Scan for the cell matching the given text and deliver its [X, Y] coordinate at center. 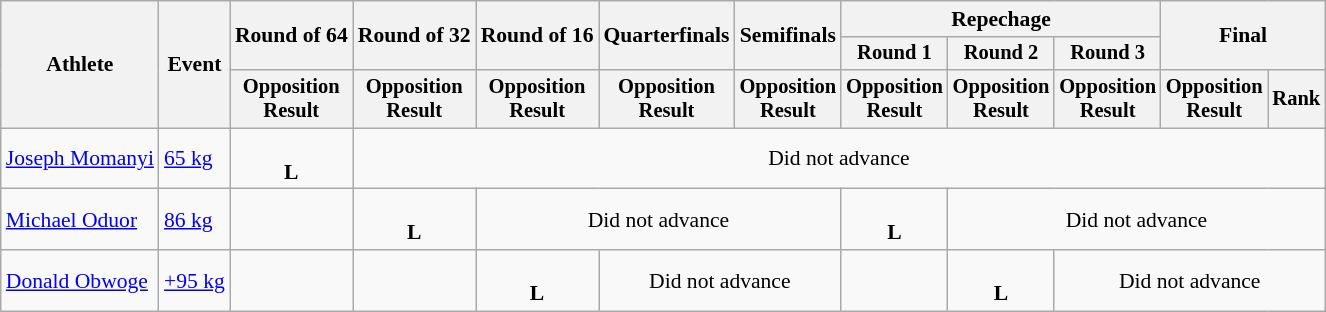
Round of 16 [538, 36]
Event [194, 64]
Round of 64 [292, 36]
65 kg [194, 158]
Round 1 [894, 54]
Donald Obwoge [80, 280]
Round 2 [1002, 54]
+95 kg [194, 280]
Round 3 [1108, 54]
Round of 32 [414, 36]
Athlete [80, 64]
Semifinals [788, 36]
Quarterfinals [666, 36]
86 kg [194, 220]
Final [1243, 36]
Joseph Momanyi [80, 158]
Repechage [1001, 19]
Michael Oduor [80, 220]
Rank [1297, 99]
